Return the [X, Y] coordinate for the center point of the cell that contains the specified text.  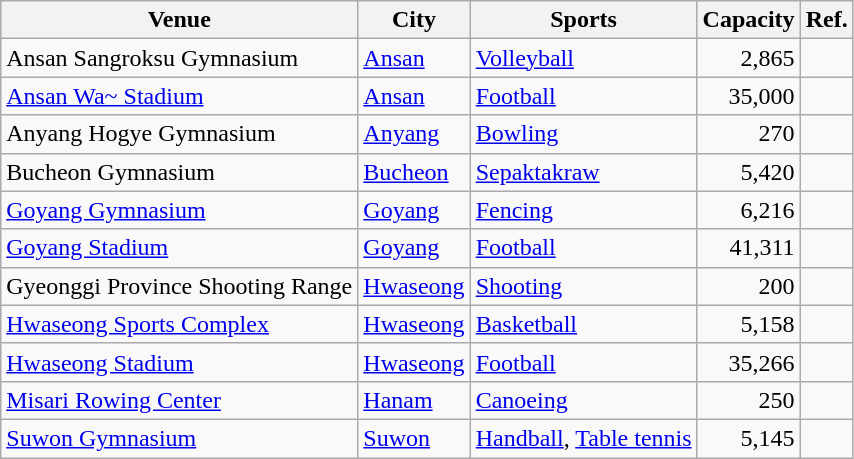
Venue [180, 20]
Shooting [584, 286]
2,865 [748, 58]
Sports [584, 20]
Volleyball [584, 58]
Handball, Table tennis [584, 438]
200 [748, 286]
35,000 [748, 96]
35,266 [748, 362]
5,420 [748, 172]
Bowling [584, 134]
Sepaktakraw [584, 172]
Hanam [414, 400]
Ansan Wa~ Stadium [180, 96]
250 [748, 400]
Hwaseong Stadium [180, 362]
5,158 [748, 324]
Hwaseong Sports Complex [180, 324]
6,216 [748, 210]
City [414, 20]
Anyang [414, 134]
Canoeing [584, 400]
41,311 [748, 248]
Goyang Stadium [180, 248]
Suwon Gymnasium [180, 438]
Anyang Hogye Gymnasium [180, 134]
Suwon [414, 438]
Capacity [748, 20]
270 [748, 134]
Ansan Sangroksu Gymnasium [180, 58]
5,145 [748, 438]
Misari Rowing Center [180, 400]
Bucheon Gymnasium [180, 172]
Bucheon [414, 172]
Goyang Gymnasium [180, 210]
Fencing [584, 210]
Basketball [584, 324]
Gyeonggi Province Shooting Range [180, 286]
Ref. [826, 20]
